Extract the [X, Y] coordinate from the center of the cell holding the provided text.  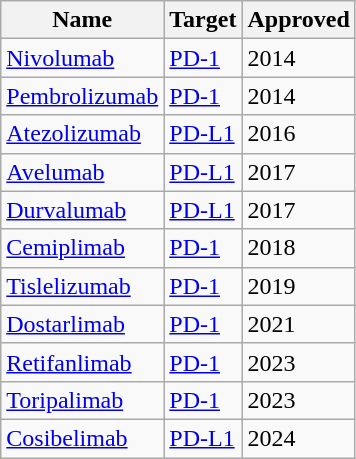
Avelumab [82, 172]
Dostarlimab [82, 324]
Nivolumab [82, 58]
Retifanlimab [82, 362]
2024 [298, 438]
2016 [298, 134]
Toripalimab [82, 400]
2019 [298, 286]
2018 [298, 248]
Target [203, 20]
Cosibelimab [82, 438]
2021 [298, 324]
Approved [298, 20]
Cemiplimab [82, 248]
Name [82, 20]
Tislelizumab [82, 286]
Durvalumab [82, 210]
Pembrolizumab [82, 96]
Atezolizumab [82, 134]
